Extract the (x, y) coordinate from the center of the cell holding the provided text.  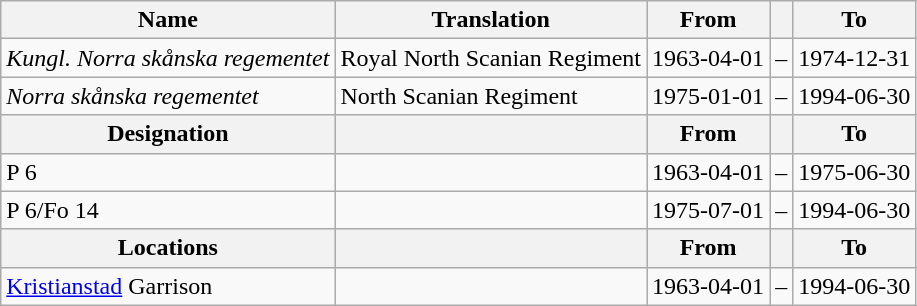
P 6 (168, 172)
1975-07-01 (708, 210)
1975-01-01 (708, 96)
P 6/Fo 14 (168, 210)
Designation (168, 134)
1975-06-30 (854, 172)
Kristianstad Garrison (168, 286)
Name (168, 20)
Translation (491, 20)
Kungl. Norra skånska regementet (168, 58)
Norra skånska regementet (168, 96)
Locations (168, 248)
North Scanian Regiment (491, 96)
Royal North Scanian Regiment (491, 58)
1974-12-31 (854, 58)
